Return the [x, y] coordinate for the center point of the cell that contains the specified text.  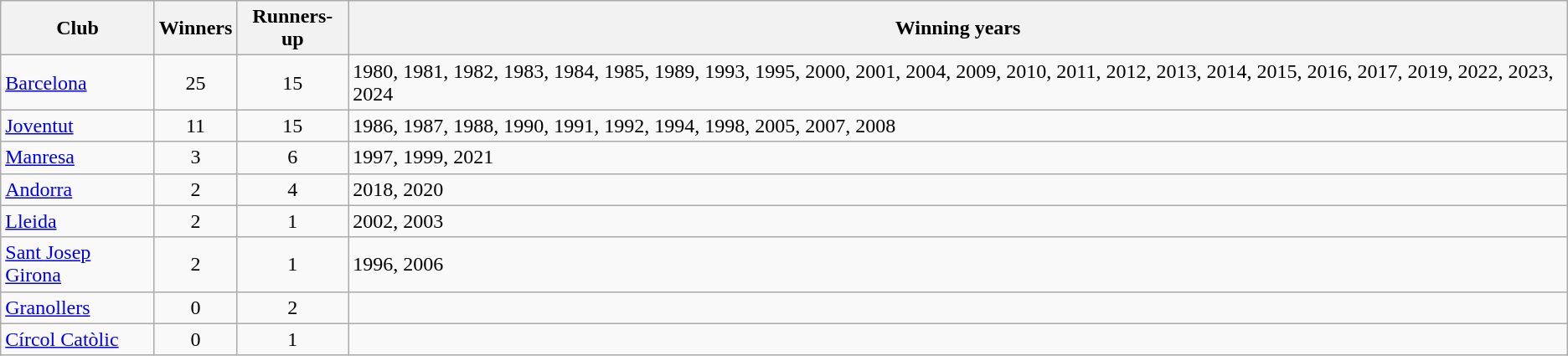
Granollers [77, 307]
6 [293, 157]
Runners-up [293, 28]
Sant Josep Girona [77, 265]
Lleida [77, 221]
1980, 1981, 1982, 1983, 1984, 1985, 1989, 1993, 1995, 2000, 2001, 2004, 2009, 2010, 2011, 2012, 2013, 2014, 2015, 2016, 2017, 2019, 2022, 2023, 2024 [958, 82]
11 [196, 126]
Club [77, 28]
25 [196, 82]
4 [293, 189]
1986, 1987, 1988, 1990, 1991, 1992, 1994, 1998, 2005, 2007, 2008 [958, 126]
Joventut [77, 126]
Winning years [958, 28]
2002, 2003 [958, 221]
1997, 1999, 2021 [958, 157]
Círcol Catòlic [77, 339]
2018, 2020 [958, 189]
3 [196, 157]
Andorra [77, 189]
1996, 2006 [958, 265]
Winners [196, 28]
Manresa [77, 157]
Barcelona [77, 82]
